Pinpoint the cell where the given text exists, returning its (X, Y) midpoint coordinate. 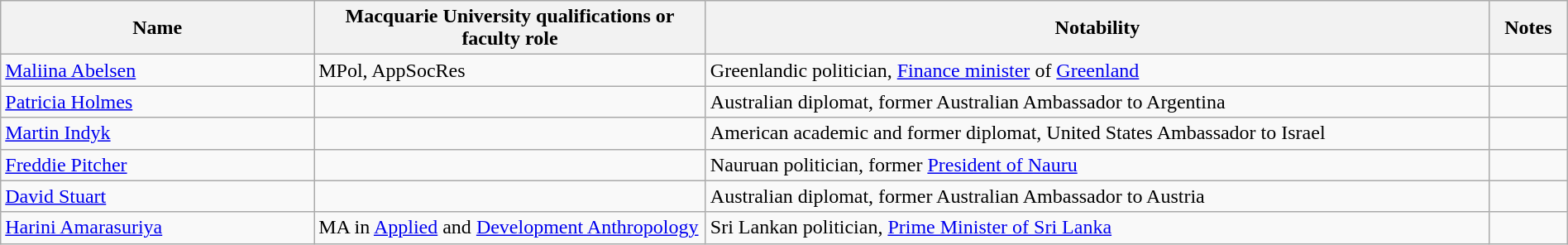
Martin Indyk (157, 133)
MPol, AppSocRes (510, 70)
Macquarie University qualifications or faculty role (510, 28)
Australian diplomat, former Australian Ambassador to Austria (1097, 196)
Name (157, 28)
MA in Applied and Development Anthropology (510, 228)
Australian diplomat, former Australian Ambassador to Argentina (1097, 102)
David Stuart (157, 196)
American academic and former diplomat, United States Ambassador to Israel (1097, 133)
Sri Lankan politician, Prime Minister of Sri Lanka (1097, 228)
Notes (1528, 28)
Harini Amarasuriya (157, 228)
Nauruan politician, former President of Nauru (1097, 165)
Patricia Holmes (157, 102)
Notability (1097, 28)
Maliina Abelsen (157, 70)
Greenlandic politician, Finance minister of Greenland (1097, 70)
Freddie Pitcher (157, 165)
